Identify which cell holds the provided text, then report its [x, y] central coordinate. 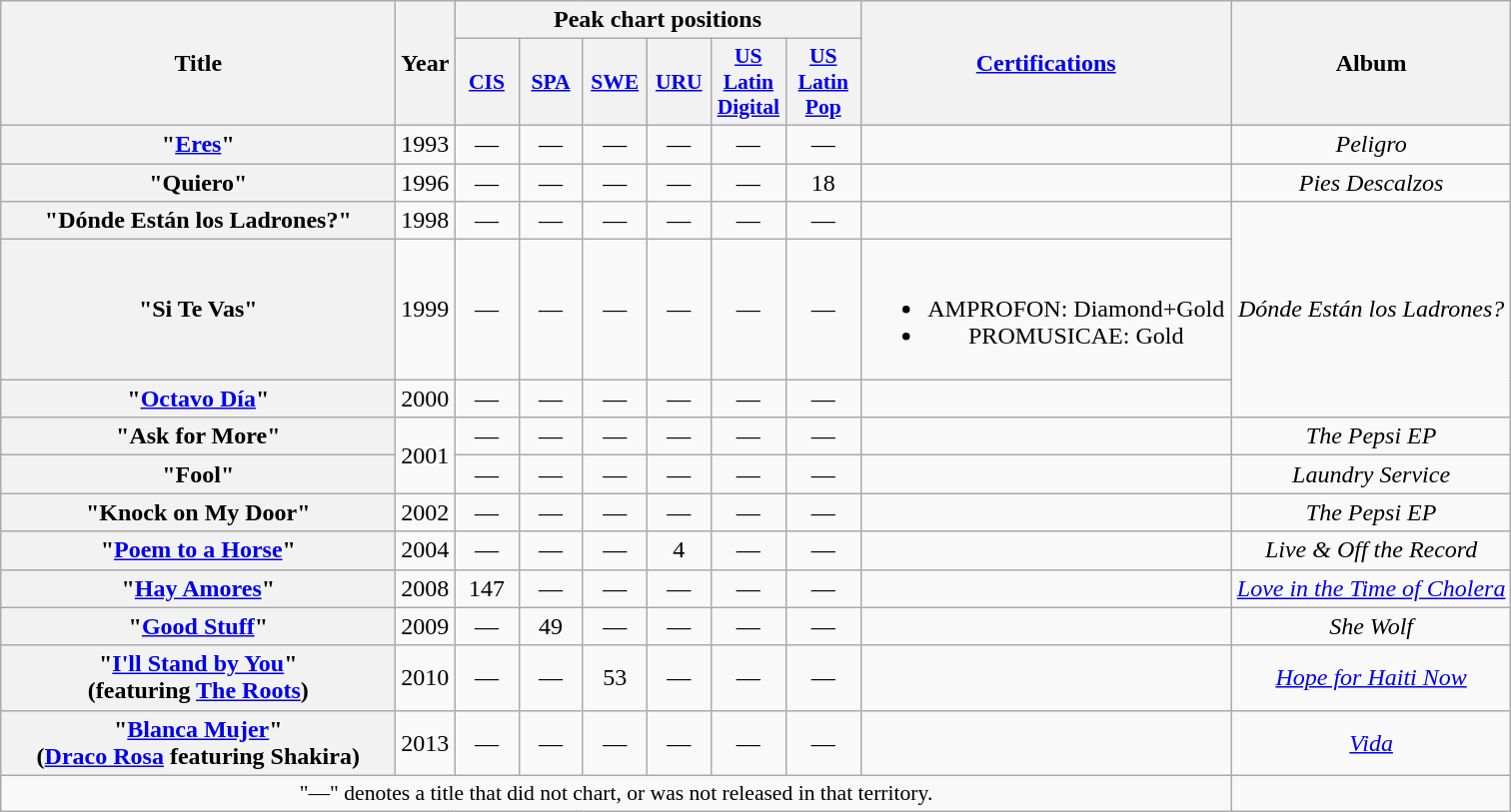
2008 [426, 588]
2002 [426, 512]
Certifications [1045, 64]
2001 [426, 455]
She Wolf [1371, 626]
2000 [426, 399]
Pies Descalzos [1371, 183]
AMPROFON: Diamond+GoldPROMUSICAE: Gold [1045, 310]
"Quiero" [198, 183]
2013 [426, 743]
53 [615, 677]
Peligro [1371, 144]
SPA [551, 82]
CIS [487, 82]
Hope for Haiti Now [1371, 677]
Love in the Time of Cholera [1371, 588]
SWE [615, 82]
49 [551, 626]
"Knock on My Door" [198, 512]
1999 [426, 310]
"Hay Amores" [198, 588]
2004 [426, 550]
"Fool" [198, 474]
Album [1371, 64]
2010 [426, 677]
"Dónde Están los Ladrones?" [198, 221]
"Good Stuff" [198, 626]
Dónde Están los Ladrones? [1371, 310]
1996 [426, 183]
1993 [426, 144]
"Si Te Vas" [198, 310]
"Blanca Mujer"(Draco Rosa featuring Shakira) [198, 743]
18 [823, 183]
USLatinDigital [748, 82]
USLatinPop [823, 82]
"Octavo Día" [198, 399]
"Poem to a Horse" [198, 550]
Year [426, 64]
Peak chart positions [658, 20]
"Ask for More" [198, 436]
4 [679, 550]
"Eres" [198, 144]
2009 [426, 626]
Title [198, 64]
"I'll Stand by You"(featuring The Roots) [198, 677]
Live & Off the Record [1371, 550]
Laundry Service [1371, 474]
1998 [426, 221]
URU [679, 82]
Vida [1371, 743]
"—" denotes a title that did not chart, or was not released in that territory. [617, 793]
147 [487, 588]
